Find where the given text appears and provide that cell's center as [X, Y] coordinate. 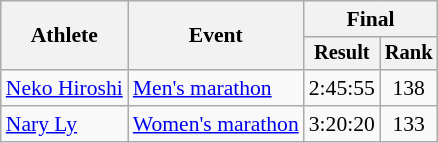
Event [216, 36]
133 [409, 124]
2:45:55 [342, 88]
Result [342, 54]
138 [409, 88]
3:20:20 [342, 124]
Neko Hiroshi [64, 88]
Rank [409, 54]
Men's marathon [216, 88]
Nary Ly [64, 124]
Women's marathon [216, 124]
Final [371, 19]
Athlete [64, 36]
